For the text-containing cell, return its midpoint in [x, y] coordinate format. 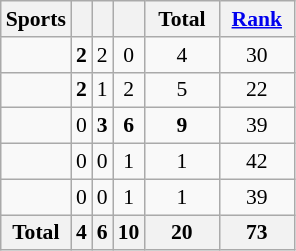
22 [256, 90]
Sports [36, 19]
Rank [256, 19]
20 [182, 233]
9 [182, 126]
30 [256, 55]
3 [102, 126]
73 [256, 233]
42 [256, 162]
10 [129, 233]
5 [182, 90]
